Pinpoint the cell where the given text exists, returning its (x, y) midpoint coordinate. 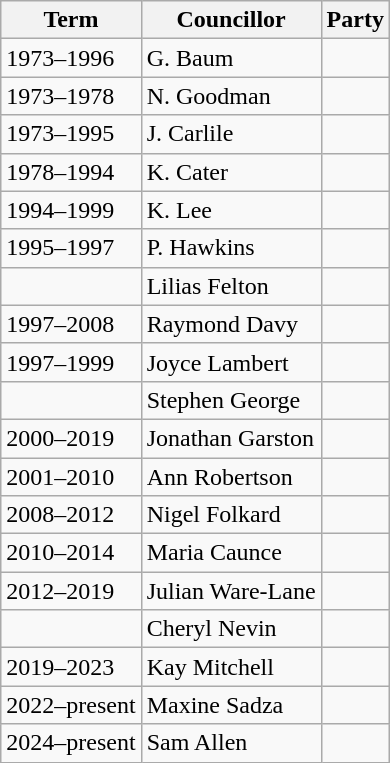
Stephen George (231, 400)
G. Baum (231, 58)
K. Lee (231, 210)
Councillor (231, 20)
Lilias Felton (231, 286)
Ann Robertson (231, 477)
Joyce Lambert (231, 362)
1973–1996 (71, 58)
Kay Mitchell (231, 667)
J. Carlile (231, 134)
N. Goodman (231, 96)
Cheryl Nevin (231, 629)
1973–1995 (71, 134)
1995–1997 (71, 248)
2022–present (71, 705)
1973–1978 (71, 96)
1978–1994 (71, 172)
1997–1999 (71, 362)
Jonathan Garston (231, 438)
K. Cater (231, 172)
2012–2019 (71, 591)
Maxine Sadza (231, 705)
1997–2008 (71, 324)
2001–2010 (71, 477)
Raymond Davy (231, 324)
2008–2012 (71, 515)
Term (71, 20)
Maria Caunce (231, 553)
P. Hawkins (231, 248)
2019–2023 (71, 667)
1994–1999 (71, 210)
2024–present (71, 743)
Nigel Folkard (231, 515)
Julian Ware-Lane (231, 591)
Sam Allen (231, 743)
Party (355, 20)
2000–2019 (71, 438)
2010–2014 (71, 553)
